For the text-containing cell, return its midpoint in [X, Y] coordinate format. 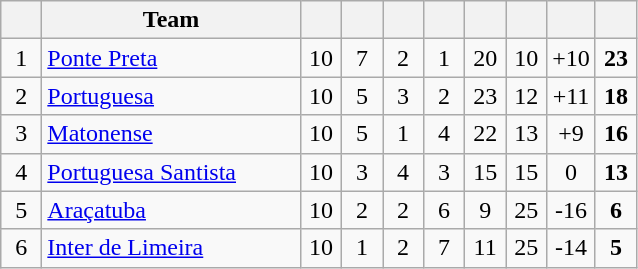
Inter de Limeira [172, 248]
Team [172, 20]
9 [486, 210]
-14 [572, 248]
Ponte Preta [172, 58]
18 [616, 96]
22 [486, 134]
Araçatuba [172, 210]
11 [486, 248]
0 [572, 172]
+11 [572, 96]
20 [486, 58]
Portuguesa Santista [172, 172]
+10 [572, 58]
-16 [572, 210]
12 [526, 96]
16 [616, 134]
Matonense [172, 134]
Portuguesa [172, 96]
+9 [572, 134]
